Find where the given text appears and provide that cell's center as [x, y] coordinate. 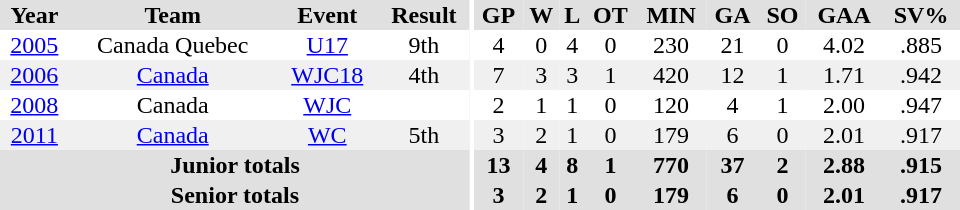
Result [424, 15]
Year [34, 15]
230 [672, 45]
1.71 [844, 75]
9th [424, 45]
OT [610, 15]
.915 [921, 165]
8 [572, 165]
2008 [34, 105]
12 [732, 75]
GA [732, 15]
420 [672, 75]
SV% [921, 15]
.885 [921, 45]
2.88 [844, 165]
21 [732, 45]
.942 [921, 75]
2011 [34, 135]
SO [782, 15]
MIN [672, 15]
7 [498, 75]
U17 [328, 45]
770 [672, 165]
GAA [844, 15]
WC [328, 135]
Canada Quebec [173, 45]
13 [498, 165]
WJC [328, 105]
2.00 [844, 105]
2006 [34, 75]
37 [732, 165]
.947 [921, 105]
5th [424, 135]
4.02 [844, 45]
W [541, 15]
L [572, 15]
120 [672, 105]
Team [173, 15]
Senior totals [235, 195]
WJC18 [328, 75]
Junior totals [235, 165]
4th [424, 75]
GP [498, 15]
Event [328, 15]
2005 [34, 45]
